Extract the (x, y) coordinate from the center of the cell holding the provided text.  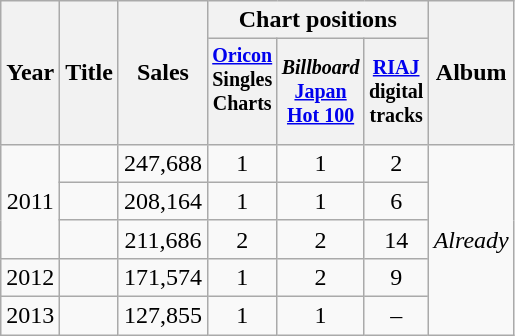
Year (30, 73)
Oricon Singles Charts (242, 92)
– (396, 316)
Title (90, 73)
6 (396, 201)
2012 (30, 277)
171,574 (162, 277)
127,855 (162, 316)
2013 (30, 316)
Chart positions (318, 20)
RIAJ digital tracks (396, 92)
Album (471, 73)
2011 (30, 201)
Already (471, 239)
Billboard Japan Hot 100 (320, 92)
9 (396, 277)
247,688 (162, 163)
211,686 (162, 239)
14 (396, 239)
Sales (162, 73)
208,164 (162, 201)
